Detect which cell encompasses the target text, then output its (X, Y) center coordinate. 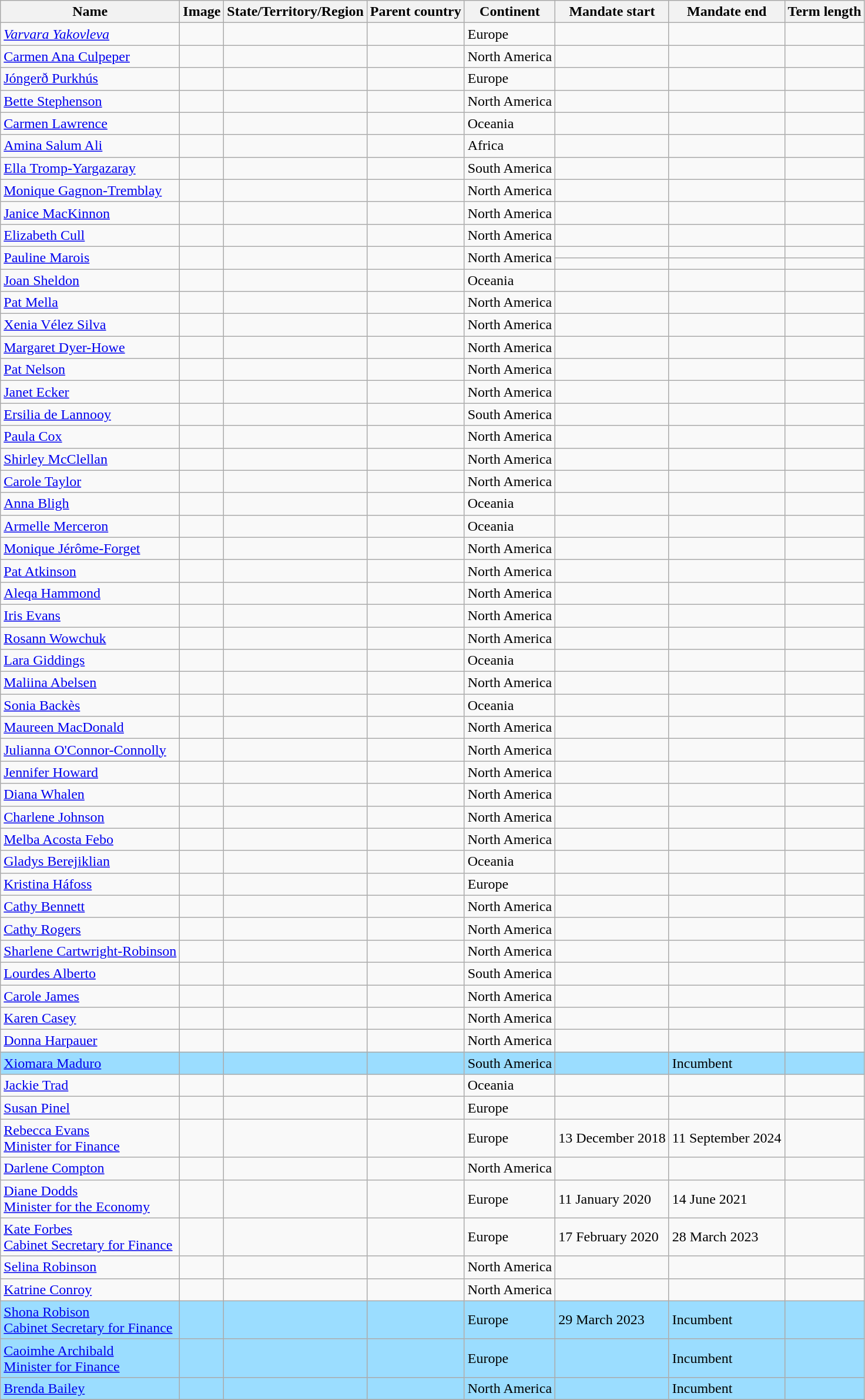
Rosann Wowchuk (90, 638)
Bette Stephenson (90, 101)
Diane DoddsMinister for the Economy (90, 1199)
Kate ForbesCabinet Secretary for Finance (90, 1237)
Paula Cox (90, 437)
Janet Ecker (90, 392)
Cathy Rogers (90, 929)
Africa (509, 146)
Karen Casey (90, 1019)
Sonia Backès (90, 705)
Julianna O'Connor-Connolly (90, 750)
Pat Atkinson (90, 571)
Lara Giddings (90, 661)
Image (202, 12)
Continent (509, 12)
Shona RobisonCabinet Secretary for Finance (90, 1320)
Anna Bligh (90, 504)
17 February 2020 (612, 1237)
Margaret Dyer-Howe (90, 347)
Diana Whalen (90, 795)
Gladys Berejiklian (90, 862)
Rebecca EvansMinister for Finance (90, 1138)
Lourdes Alberto (90, 973)
Charlene Johnson (90, 817)
Iris Evans (90, 615)
Elizabeth Cull (90, 235)
Ersilia de Lannooy (90, 414)
Jóngerð Purkhús (90, 79)
Pat Nelson (90, 370)
Maureen MacDonald (90, 728)
Sharlene Cartwright-Robinson (90, 951)
Mandate start (612, 12)
Armelle Merceron (90, 526)
14 June 2021 (726, 1199)
Jackie Trad (90, 1086)
Katrine Conroy (90, 1290)
28 March 2023 (726, 1237)
11 September 2024 (726, 1138)
Carmen Ana Culpeper (90, 56)
Donna Harpauer (90, 1041)
Kristina Háfoss (90, 884)
Darlene Compton (90, 1168)
Monique Gagnon-Tremblay (90, 190)
11 January 2020 (612, 1199)
Brenda Bailey (90, 1388)
Name (90, 12)
Susan Pinel (90, 1108)
Term length (824, 12)
Selina Robinson (90, 1267)
Monique Jérôme-Forget (90, 548)
Xenia Vélez Silva (90, 325)
Mandate end (726, 12)
29 March 2023 (612, 1320)
Pauline Marois (90, 257)
Janice MacKinnon (90, 213)
13 December 2018 (612, 1138)
Jennifer Howard (90, 772)
Aleqa Hammond (90, 593)
Ella Tromp-Yargazaray (90, 168)
Shirley McClellan (90, 459)
Varvara Yakovleva (90, 34)
Maliina Abelsen (90, 683)
Carole Taylor (90, 481)
Joan Sheldon (90, 280)
Carole James (90, 996)
Xiomara Maduro (90, 1063)
Carmen Lawrence (90, 123)
Cathy Bennett (90, 906)
Amina Salum Ali (90, 146)
Melba Acosta Febo (90, 839)
Pat Mella (90, 303)
State/Territory/Region (295, 12)
Caoimhe ArchibaldMinister for Finance (90, 1358)
Parent country (415, 12)
